Identify which cell holds the provided text, then report its (x, y) central coordinate. 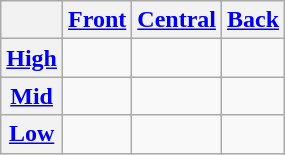
Low (32, 134)
Central (177, 20)
Back (254, 20)
High (32, 58)
Mid (32, 96)
Front (98, 20)
